Pinpoint the cell where the given text exists, returning its [x, y] midpoint coordinate. 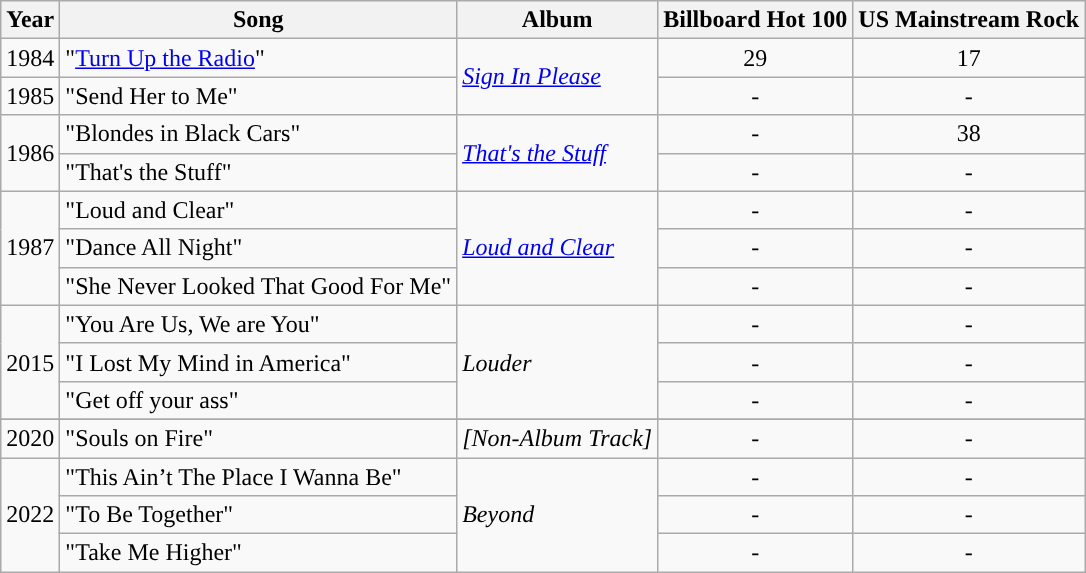
"Souls on Fire" [258, 438]
"Blondes in Black Cars" [258, 134]
"This Ain’t The Place I Wanna Be" [258, 477]
"That's the Stuff" [258, 172]
Louder [558, 362]
"Get off your ass" [258, 400]
Loud and Clear [558, 248]
1984 [30, 58]
17 [969, 58]
"Turn Up the Radio" [258, 58]
2022 [30, 515]
2015 [30, 362]
"To Be Together" [258, 515]
"Send Her to Me" [258, 96]
"She Never Looked That Good For Me" [258, 286]
Billboard Hot 100 [756, 20]
Song [258, 20]
US Mainstream Rock [969, 20]
"Take Me Higher" [258, 553]
That's the Stuff [558, 153]
Album [558, 20]
38 [969, 134]
"You Are Us, We are You" [258, 324]
1986 [30, 153]
[Non-Album Track] [558, 438]
"Dance All Night" [258, 248]
2020 [30, 438]
1987 [30, 248]
"Loud and Clear" [258, 210]
Year [30, 20]
Beyond [558, 515]
Sign In Please [558, 77]
29 [756, 58]
"I Lost My Mind in America" [258, 362]
1985 [30, 96]
